Capture the cell that displays the provided text and extract its [X, Y] central coordinate. 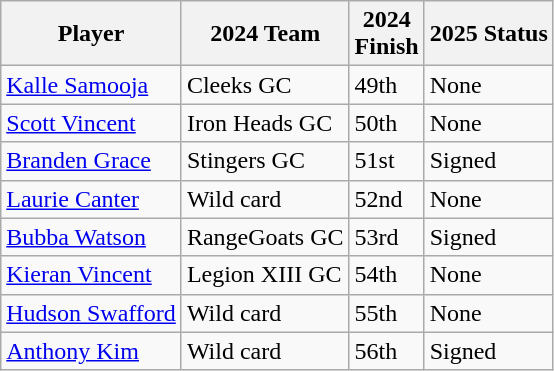
55th [386, 313]
53rd [386, 237]
Branden Grace [92, 161]
2024Finish [386, 34]
Iron Heads GC [265, 123]
Scott Vincent [92, 123]
Stingers GC [265, 161]
2024 Team [265, 34]
Legion XIII GC [265, 275]
Cleeks GC [265, 85]
54th [386, 275]
56th [386, 351]
Anthony Kim [92, 351]
51st [386, 161]
52nd [386, 199]
2025 Status [488, 34]
Kalle Samooja [92, 85]
50th [386, 123]
Laurie Canter [92, 199]
Hudson Swafford [92, 313]
RangeGoats GC [265, 237]
Player [92, 34]
Bubba Watson [92, 237]
Kieran Vincent [92, 275]
49th [386, 85]
